Find where the given text appears and provide that cell's center as [x, y] coordinate. 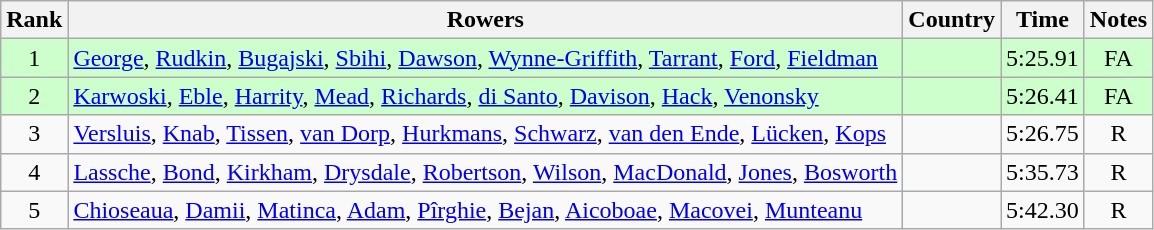
5:26.41 [1043, 96]
Rank [34, 20]
Rowers [486, 20]
Chioseaua, Damii, Matinca, Adam, Pîrghie, Bejan, Aicoboae, Macovei, Munteanu [486, 210]
Notes [1118, 20]
Time [1043, 20]
5 [34, 210]
4 [34, 172]
1 [34, 58]
Karwoski, Eble, Harrity, Mead, Richards, di Santo, Davison, Hack, Venonsky [486, 96]
5:35.73 [1043, 172]
Lassche, Bond, Kirkham, Drysdale, Robertson, Wilson, MacDonald, Jones, Bosworth [486, 172]
Versluis, Knab, Tissen, van Dorp, Hurkmans, Schwarz, van den Ende, Lücken, Kops [486, 134]
3 [34, 134]
Country [952, 20]
George, Rudkin, Bugajski, Sbihi, Dawson, Wynne-Griffith, Tarrant, Ford, Fieldman [486, 58]
2 [34, 96]
5:26.75 [1043, 134]
5:25.91 [1043, 58]
5:42.30 [1043, 210]
